Identify which cell holds the provided text, then report its (x, y) central coordinate. 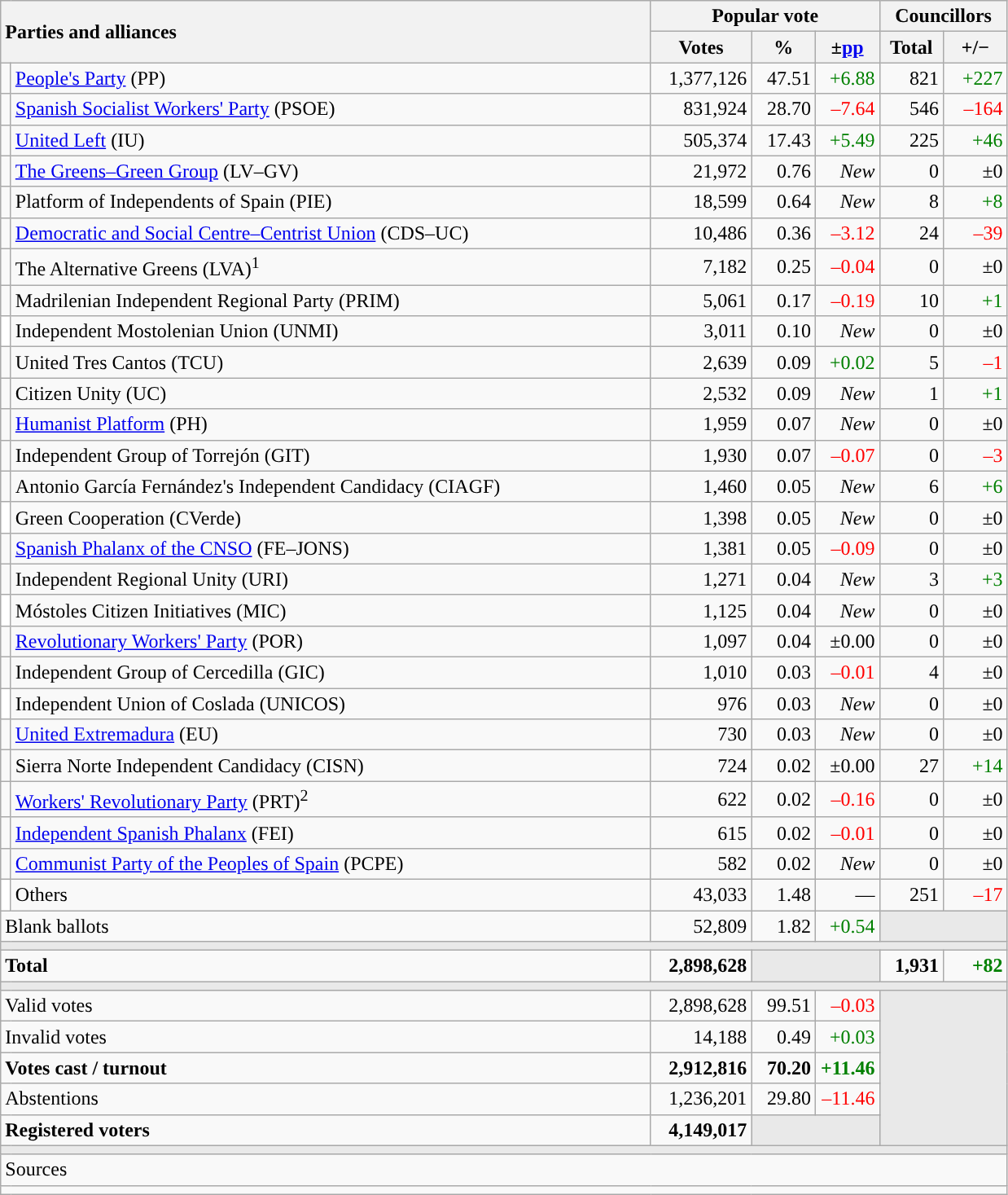
1.48 (783, 894)
976 (701, 704)
Spanish Phalanx of the CNSO (FE–JONS) (331, 548)
–11.46 (847, 1099)
1,460 (701, 486)
+0.54 (847, 926)
% (783, 47)
2,639 (701, 362)
Independent Spanish Phalanx (FEI) (331, 833)
251 (912, 894)
–0.04 (847, 267)
±pp (847, 47)
Workers' Revolutionary Party (PRT)2 (331, 800)
4,149,017 (701, 1130)
— (847, 894)
1,271 (701, 579)
24 (912, 233)
1.82 (783, 926)
Spanish Socialist Workers' Party (PSOE) (331, 109)
70.20 (783, 1068)
–3 (975, 455)
505,374 (701, 140)
People's Party (PP) (331, 78)
Invalid votes (326, 1037)
7,182 (701, 267)
43,033 (701, 894)
0.49 (783, 1037)
821 (912, 78)
0.76 (783, 171)
27 (912, 766)
Independent Mostolenian Union (UNMI) (331, 332)
6 (912, 486)
–0.03 (847, 1006)
1,125 (701, 610)
Votes (701, 47)
–3.12 (847, 233)
Independent Group of Cercedilla (GIC) (331, 673)
1,930 (701, 455)
730 (701, 735)
622 (701, 800)
1 (912, 393)
–17 (975, 894)
1,959 (701, 424)
225 (912, 140)
21,972 (701, 171)
+/− (975, 47)
+0.02 (847, 362)
2,532 (701, 393)
3 (912, 579)
0.25 (783, 267)
+6 (975, 486)
Popular vote (765, 16)
47.51 (783, 78)
Blank ballots (326, 926)
546 (912, 109)
Valid votes (326, 1006)
1,377,126 (701, 78)
10,486 (701, 233)
+14 (975, 766)
+46 (975, 140)
Democratic and Social Centre–Centrist Union (CDS–UC) (331, 233)
3,011 (701, 332)
2,912,816 (701, 1068)
5,061 (701, 301)
29.80 (783, 1099)
+11.46 (847, 1068)
Councillors (943, 16)
0.36 (783, 233)
–39 (975, 233)
28.70 (783, 109)
Independent Group of Torrejón (GIT) (331, 455)
1,381 (701, 548)
615 (701, 833)
Abstentions (326, 1099)
Green Cooperation (CVerde) (331, 517)
1,010 (701, 673)
52,809 (701, 926)
–0.09 (847, 548)
Humanist Platform (PH) (331, 424)
–0.16 (847, 800)
Votes cast / turnout (326, 1068)
+82 (975, 966)
Madrilenian Independent Regional Party (PRIM) (331, 301)
United Left (IU) (331, 140)
–1 (975, 362)
–0.19 (847, 301)
5 (912, 362)
–164 (975, 109)
Platform of Independents of Spain (PIE) (331, 202)
582 (701, 863)
18,599 (701, 202)
Revolutionary Workers' Party (POR) (331, 641)
+227 (975, 78)
Sierra Norte Independent Candidacy (CISN) (331, 766)
+5.49 (847, 140)
Registered voters (326, 1130)
The Alternative Greens (LVA)1 (331, 267)
8 (912, 202)
+8 (975, 202)
Antonio García Fernández's Independent Candidacy (CIAGF) (331, 486)
–7.64 (847, 109)
99.51 (783, 1006)
United Tres Cantos (TCU) (331, 362)
Parties and alliances (326, 32)
14,188 (701, 1037)
Móstoles Citizen Initiatives (MIC) (331, 610)
831,924 (701, 109)
+3 (975, 579)
Sources (504, 1170)
1,398 (701, 517)
Communist Party of the Peoples of Spain (PCPE) (331, 863)
Citizen Unity (UC) (331, 393)
724 (701, 766)
10 (912, 301)
17.43 (783, 140)
The Greens–Green Group (LV–GV) (331, 171)
United Extremadura (EU) (331, 735)
1,236,201 (701, 1099)
0.64 (783, 202)
1,931 (912, 966)
Independent Regional Unity (URI) (331, 579)
–0.07 (847, 455)
0.17 (783, 301)
1,097 (701, 641)
4 (912, 673)
Others (331, 894)
0.10 (783, 332)
Independent Union of Coslada (UNICOS) (331, 704)
+6.88 (847, 78)
+0.03 (847, 1037)
